Scan for the cell matching the given text and deliver its (X, Y) coordinate at center. 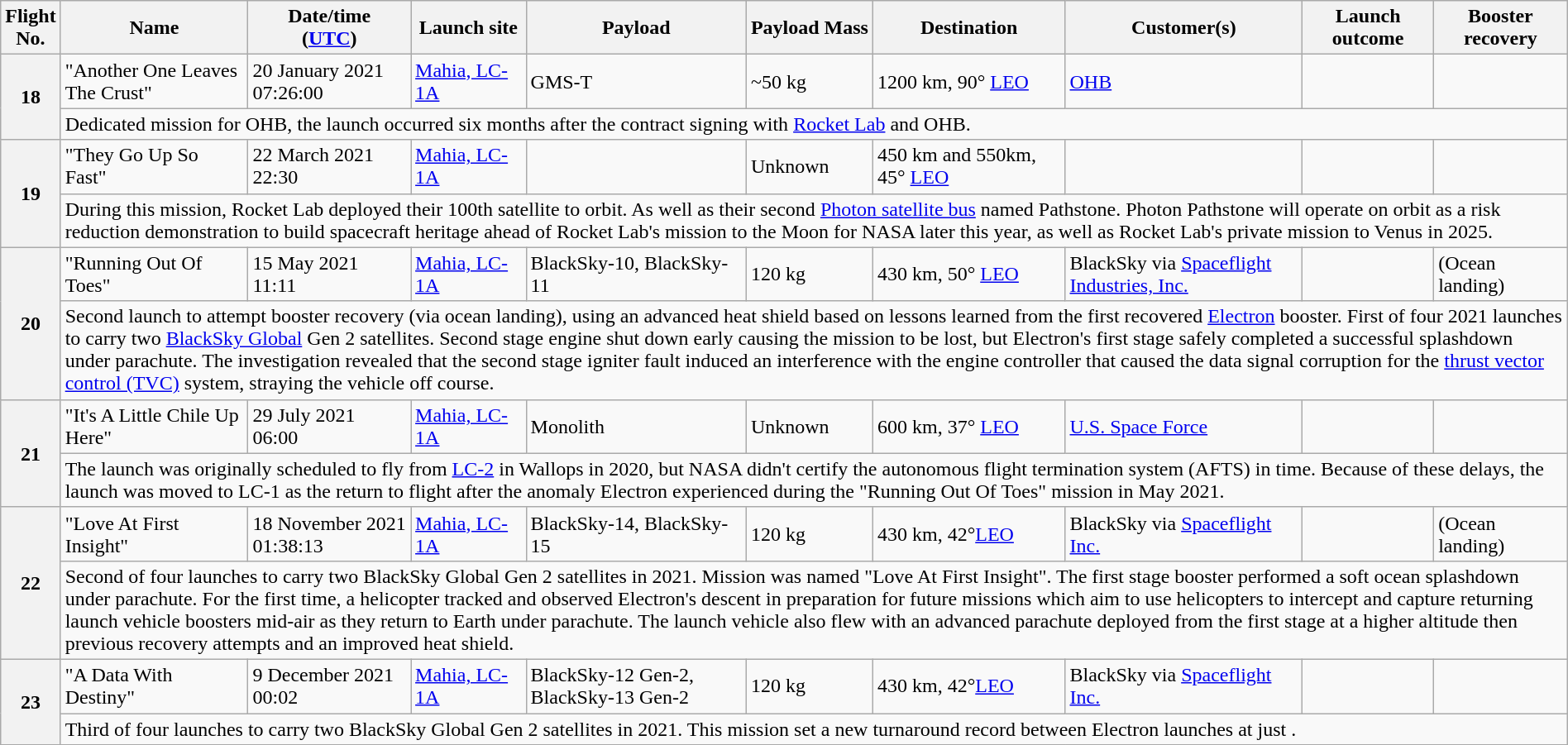
18 (31, 98)
Launch site (469, 28)
"They Go Up So Fast" (154, 167)
Customer(s) (1184, 28)
430 km, 50° LEO (969, 275)
"Running Out Of Toes" (154, 275)
FlightNo. (31, 28)
15 May 202111:11 (329, 275)
600 km, 37° LEO (969, 427)
22 (31, 583)
18 November 202101:38:13 (329, 534)
22 March 202122:30 (329, 167)
Booster recovery (1501, 28)
450 km and 550km, 45° LEO (969, 167)
GMS-T (636, 81)
OHB (1184, 81)
Monolith (636, 427)
"It's A Little Chile Up Here" (154, 427)
29 July 202106:00 (329, 427)
21 (31, 453)
Launch outcome (1368, 28)
20 (31, 323)
9 December 2021 00:02 (329, 686)
20 January 202107:26:00 (329, 81)
BlackSky-14, BlackSky-15 (636, 534)
Date/time(UTC) (329, 28)
"Love At First Insight" (154, 534)
U.S. Space Force (1184, 427)
Destination (969, 28)
"A Data With Destiny" (154, 686)
"Another One Leaves The Crust" (154, 81)
23 (31, 701)
Payload Mass (809, 28)
BlackSky-10, BlackSky-11 (636, 275)
BlackSky-12 Gen-2, BlackSky-13 Gen-2 (636, 686)
Name (154, 28)
1200 km, 90° LEO (969, 81)
BlackSky via Spaceflight Industries, Inc. (1184, 275)
~50 kg (809, 81)
Dedicated mission for OHB, the launch occurred six months after the contract signing with Rocket Lab and OHB. (814, 124)
Payload (636, 28)
19 (31, 193)
